Detect which cell encompasses the target text, then output its [X, Y] center coordinate. 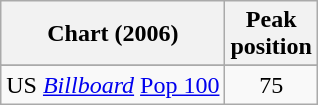
US Billboard Pop 100 [113, 85]
Peakposition [271, 34]
75 [271, 85]
Chart (2006) [113, 34]
